Scan for the cell matching the given text and deliver its [x, y] coordinate at center. 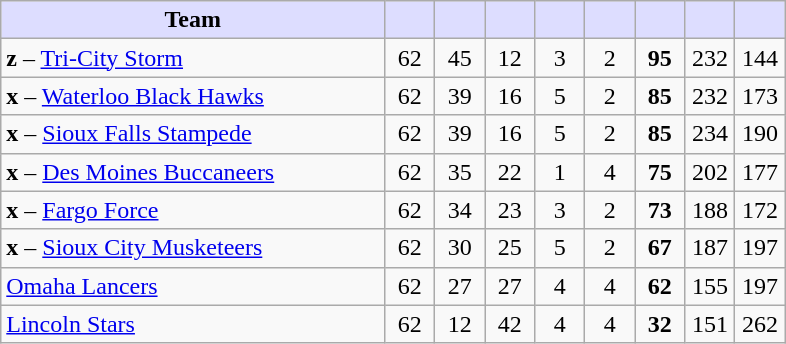
172 [760, 210]
22 [510, 172]
42 [510, 324]
187 [710, 248]
188 [710, 210]
z – Tri-City Storm [193, 58]
177 [760, 172]
x – Des Moines Buccaneers [193, 172]
Omaha Lancers [193, 286]
67 [660, 248]
23 [510, 210]
262 [760, 324]
x – Sioux City Musketeers [193, 248]
30 [460, 248]
155 [710, 286]
75 [660, 172]
151 [710, 324]
x – Waterloo Black Hawks [193, 96]
234 [710, 134]
95 [660, 58]
202 [710, 172]
144 [760, 58]
32 [660, 324]
190 [760, 134]
x – Fargo Force [193, 210]
73 [660, 210]
25 [510, 248]
45 [460, 58]
1 [560, 172]
173 [760, 96]
Team [193, 20]
Lincoln Stars [193, 324]
34 [460, 210]
x – Sioux Falls Stampede [193, 134]
35 [460, 172]
